For the text-containing cell, return its midpoint in [x, y] coordinate format. 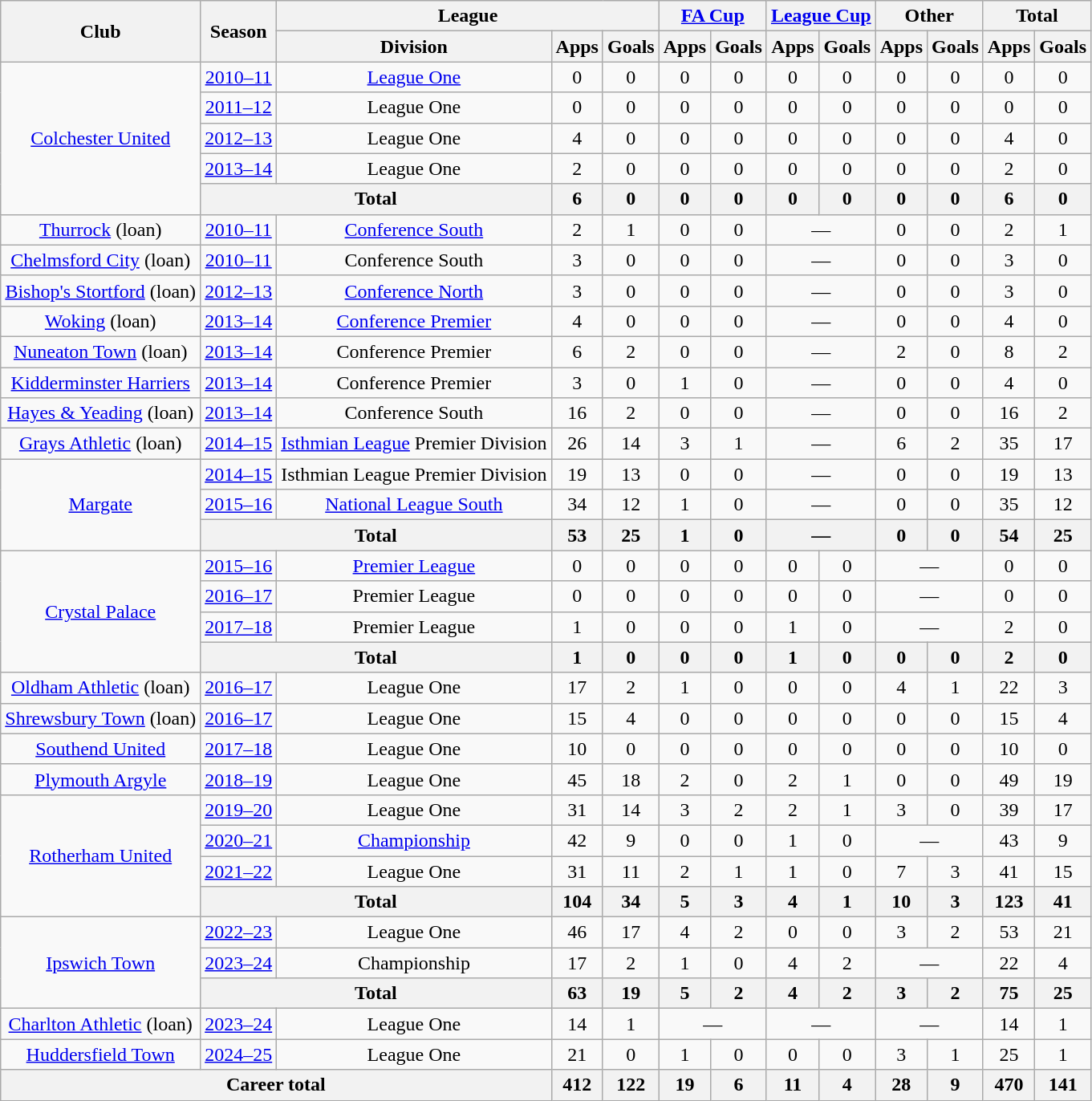
26 [577, 444]
League Cup [821, 16]
Plymouth Argyle [101, 779]
Hayes & Yeading (loan) [101, 413]
39 [1009, 810]
Club [101, 31]
Season [239, 31]
Oldham Athletic (loan) [101, 688]
2021–22 [239, 871]
122 [631, 1085]
Shrewsbury Town (loan) [101, 718]
League [469, 16]
Huddersfield Town [101, 1054]
Division [414, 47]
2022–23 [239, 932]
42 [577, 840]
Southend United [101, 749]
2020–21 [239, 840]
75 [1009, 993]
FA Cup [712, 16]
63 [577, 993]
141 [1063, 1085]
Conference North [414, 290]
Bishop's Stortford (loan) [101, 290]
Crystal Palace [101, 611]
2018–19 [239, 779]
2024–25 [239, 1054]
Colchester United [101, 138]
43 [1009, 840]
Chelmsford City (loan) [101, 260]
49 [1009, 779]
54 [1009, 535]
Ipswich Town [101, 963]
Thurrock (loan) [101, 230]
Charlton Athletic (loan) [101, 1024]
Other [929, 16]
National League South [414, 505]
Kidderminster Harriers [101, 383]
Nuneaton Town (loan) [101, 351]
Career total [276, 1085]
7 [901, 871]
2011–12 [239, 108]
8 [1009, 351]
18 [631, 779]
Woking (loan) [101, 321]
45 [577, 779]
Margate [101, 505]
46 [577, 932]
2019–20 [239, 810]
28 [901, 1085]
123 [1009, 902]
Rotherham United [101, 855]
104 [577, 902]
470 [1009, 1085]
Grays Athletic (loan) [101, 444]
412 [577, 1085]
